Identify which cell holds the provided text, then report its [x, y] central coordinate. 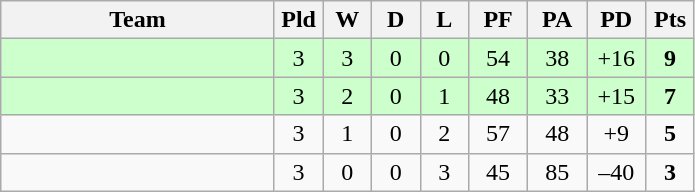
57 [498, 134]
PD [616, 20]
45 [498, 172]
5 [670, 134]
–40 [616, 172]
W [348, 20]
D [396, 20]
33 [558, 96]
85 [558, 172]
+9 [616, 134]
PA [558, 20]
Pts [670, 20]
Pld [298, 20]
Team [138, 20]
L [444, 20]
+16 [616, 58]
+15 [616, 96]
PF [498, 20]
54 [498, 58]
9 [670, 58]
7 [670, 96]
38 [558, 58]
